Return the [x, y] coordinate for the center point of the cell that contains the specified text.  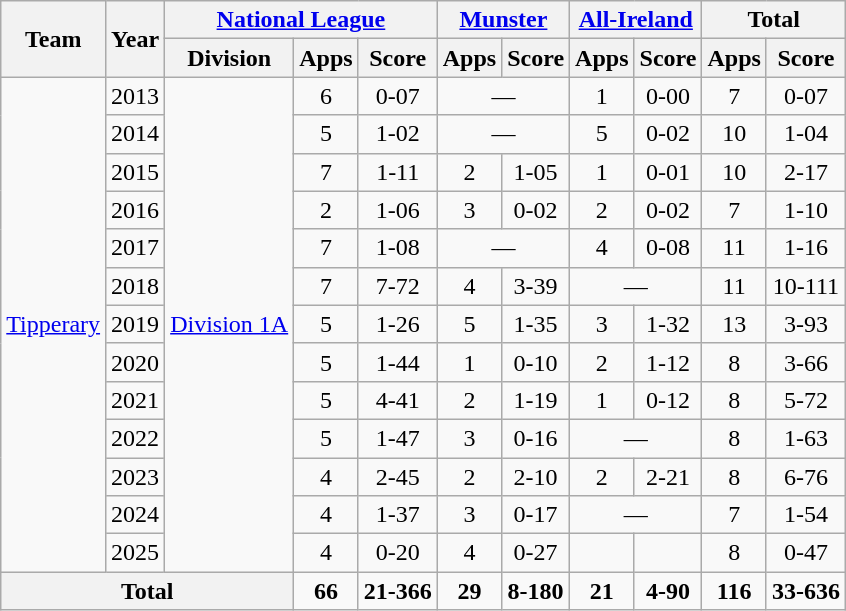
1-35 [536, 324]
Team [54, 39]
Division 1A [230, 324]
2-10 [536, 477]
1-54 [806, 515]
National League [302, 20]
1-32 [668, 324]
116 [734, 591]
1-06 [398, 210]
1-44 [398, 362]
4-90 [668, 591]
1-10 [806, 210]
2023 [136, 477]
8-180 [536, 591]
6 [326, 96]
1-04 [806, 134]
2016 [136, 210]
0-17 [536, 515]
1-63 [806, 438]
2015 [136, 172]
2019 [136, 324]
6-76 [806, 477]
0-00 [668, 96]
2017 [136, 248]
0-27 [536, 553]
33-636 [806, 591]
1-08 [398, 248]
2-45 [398, 477]
1-26 [398, 324]
2022 [136, 438]
1-47 [398, 438]
1-37 [398, 515]
0-47 [806, 553]
2021 [136, 400]
0-10 [536, 362]
2-17 [806, 172]
2024 [136, 515]
Year [136, 39]
2020 [136, 362]
2014 [136, 134]
2-21 [668, 477]
Tipperary [54, 324]
2013 [136, 96]
2025 [136, 553]
10-111 [806, 286]
1-02 [398, 134]
All-Ireland [636, 20]
29 [469, 591]
0-20 [398, 553]
Division [230, 58]
1-12 [668, 362]
4-41 [398, 400]
0-12 [668, 400]
1-11 [398, 172]
21 [602, 591]
Munster [503, 20]
3-93 [806, 324]
0-16 [536, 438]
21-366 [398, 591]
1-05 [536, 172]
0-01 [668, 172]
1-16 [806, 248]
2018 [136, 286]
3-66 [806, 362]
13 [734, 324]
3-39 [536, 286]
0-08 [668, 248]
1-19 [536, 400]
7-72 [398, 286]
5-72 [806, 400]
66 [326, 591]
